For the text-containing cell, return its midpoint in [X, Y] coordinate format. 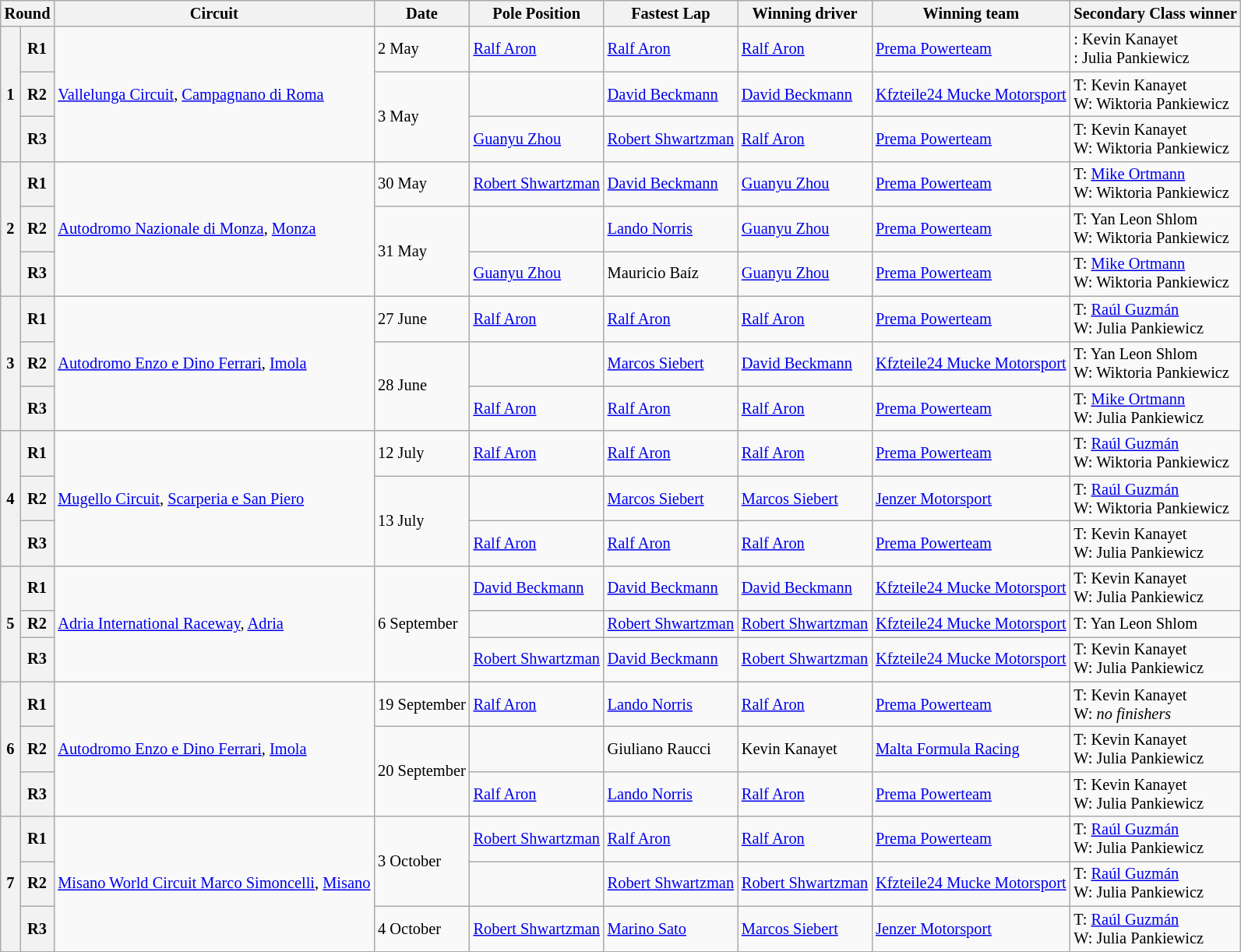
6 September [421, 623]
5 [11, 623]
3 May [421, 117]
2 [11, 229]
Winning team [971, 13]
2 May [421, 49]
Kevin Kanayet [805, 749]
31 May [421, 251]
T: Yan Leon Shlom [1155, 624]
28 June [421, 386]
27 June [421, 319]
3 October [421, 862]
4 [11, 499]
Misano World Circuit Marco Simoncelli, Misano [213, 883]
3 [11, 363]
Circuit [213, 13]
Date [421, 13]
30 May [421, 184]
Mugello Circuit, Scarperia e San Piero [213, 499]
T: Kevin KanayetW: no finishers [1155, 704]
7 [11, 883]
4 October [421, 929]
1 [11, 93]
12 July [421, 453]
Mauricio Baíz [671, 273]
20 September [421, 771]
6 [11, 749]
13 July [421, 520]
Secondary Class winner [1155, 13]
19 September [421, 704]
Autodromo Nazionale di Monza, Monza [213, 229]
Round [28, 13]
Malta Formula Racing [971, 749]
Marino Sato [671, 929]
Fastest Lap [671, 13]
T: Mike OrtmannW: Julia Pankiewicz [1155, 408]
Adria International Raceway, Adria [213, 623]
Vallelunga Circuit, Campagnano di Roma [213, 93]
Winning driver [805, 13]
Giuliano Raucci [671, 749]
: Kevin Kanayet: Julia Pankiewicz [1155, 49]
Pole Position [537, 13]
